Determine the (x, y) coordinate at the center of the cell enclosing the given text.  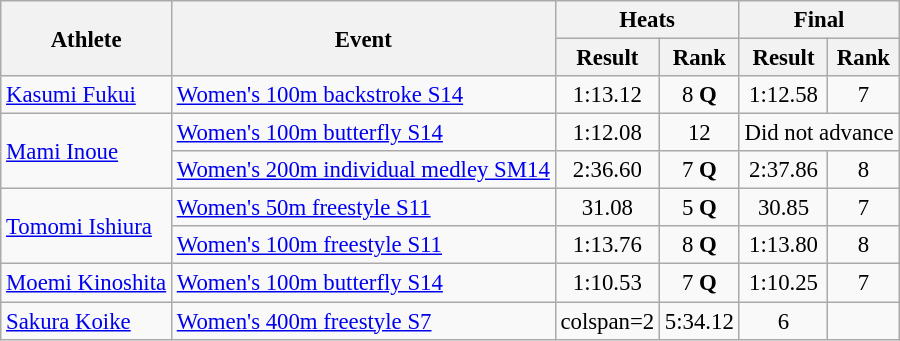
1:13.76 (607, 245)
Athlete (86, 38)
31.08 (607, 208)
Women's 100m backstroke S14 (363, 95)
1:10.25 (784, 283)
30.85 (784, 208)
1:12.58 (784, 95)
Did not advance (819, 133)
Kasumi Fukui (86, 95)
Women's 50m freestyle S11 (363, 208)
Sakura Koike (86, 321)
Final (819, 20)
6 (784, 321)
colspan=2 (607, 321)
2:37.86 (784, 170)
Women's 200m individual medley SM14 (363, 170)
Mami Inoue (86, 152)
1:13.12 (607, 95)
Women's 400m freestyle S7 (363, 321)
5 Q (700, 208)
1:10.53 (607, 283)
1:13.80 (784, 245)
5:34.12 (700, 321)
Heats (647, 20)
Tomomi Ishiura (86, 226)
Moemi Kinoshita (86, 283)
Women's 100m freestyle S11 (363, 245)
2:36.60 (607, 170)
12 (700, 133)
Event (363, 38)
1:12.08 (607, 133)
